Pinpoint the cell where the given text exists, returning its (x, y) midpoint coordinate. 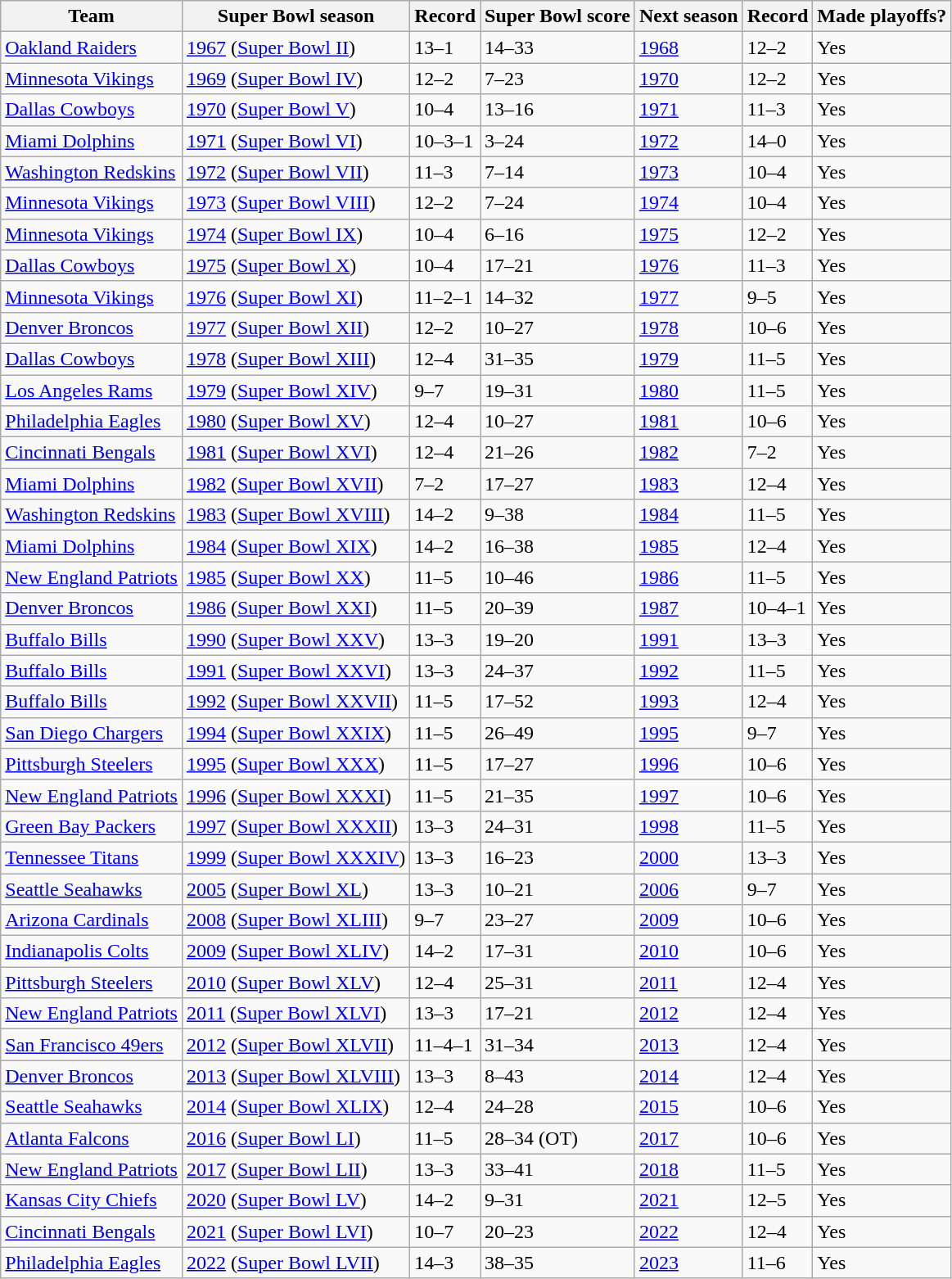
Atlanta Falcons (92, 1138)
10–3–1 (445, 141)
12–5 (778, 1200)
2013 (Super Bowl XLVIII) (296, 1076)
2009 (Super Bowl XLIV) (296, 951)
2010 (688, 951)
Next season (688, 16)
1995 (Super Bowl XXX) (296, 764)
19–20 (558, 639)
24–37 (558, 671)
23–27 (558, 920)
1976 (Super Bowl XI) (296, 296)
1979 (688, 359)
2012 (Super Bowl XLVII) (296, 1045)
Super Bowl score (558, 16)
1986 (Super Bowl XXI) (296, 608)
1991 (688, 639)
Indianapolis Colts (92, 951)
1973 (Super Bowl VIII) (296, 203)
2014 (688, 1076)
1967 (Super Bowl II) (296, 47)
3–24 (558, 141)
2011 (Super Bowl XLVI) (296, 1014)
1981 (688, 422)
1974 (688, 203)
2005 (Super Bowl XL) (296, 888)
1969 (Super Bowl IV) (296, 79)
Arizona Cardinals (92, 920)
2012 (688, 1014)
1971 (Super Bowl VI) (296, 141)
10–46 (558, 577)
13–16 (558, 110)
10–21 (558, 888)
2011 (688, 983)
1995 (688, 733)
2018 (688, 1169)
1982 (688, 453)
2016 (Super Bowl LI) (296, 1138)
Green Bay Packers (92, 826)
1974 (Super Bowl IX) (296, 234)
2015 (688, 1107)
11–4–1 (445, 1045)
21–35 (558, 795)
1981 (Super Bowl XVI) (296, 453)
1997 (Super Bowl XXXII) (296, 826)
11–6 (778, 1263)
1975 (Super Bowl X) (296, 265)
9–31 (558, 1200)
1978 (Super Bowl XIII) (296, 359)
28–34 (OT) (558, 1138)
14–33 (558, 47)
20–23 (558, 1232)
1987 (688, 608)
1978 (688, 328)
Made playoffs? (882, 16)
1968 (688, 47)
Team (92, 16)
2023 (688, 1263)
16–38 (558, 546)
31–35 (558, 359)
1996 (688, 764)
7–14 (558, 172)
Super Bowl season (296, 16)
19–31 (558, 391)
13–1 (445, 47)
21–26 (558, 453)
1993 (688, 702)
14–32 (558, 296)
17–52 (558, 702)
1991 (Super Bowl XXVI) (296, 671)
24–31 (558, 826)
1971 (688, 110)
14–0 (778, 141)
1984 (688, 515)
25–31 (558, 983)
2017 (Super Bowl LII) (296, 1169)
7–23 (558, 79)
2021 (Super Bowl LVI) (296, 1232)
33–41 (558, 1169)
16–23 (558, 857)
6–16 (558, 234)
1982 (Super Bowl XVII) (296, 484)
Los Angeles Rams (92, 391)
1973 (688, 172)
1976 (688, 265)
1992 (688, 671)
2017 (688, 1138)
1996 (Super Bowl XXXI) (296, 795)
10–7 (445, 1232)
24–28 (558, 1107)
1984 (Super Bowl XIX) (296, 546)
31–34 (558, 1045)
Tennessee Titans (92, 857)
2014 (Super Bowl XLIX) (296, 1107)
1977 (688, 296)
1972 (688, 141)
14–3 (445, 1263)
17–31 (558, 951)
1992 (Super Bowl XXVII) (296, 702)
26–49 (558, 733)
1970 (Super Bowl V) (296, 110)
Kansas City Chiefs (92, 1200)
1994 (Super Bowl XXIX) (296, 733)
1990 (Super Bowl XXV) (296, 639)
1980 (Super Bowl XV) (296, 422)
1985 (688, 546)
1983 (Super Bowl XVIII) (296, 515)
2000 (688, 857)
1979 (Super Bowl XIV) (296, 391)
1972 (Super Bowl VII) (296, 172)
2022 (Super Bowl LVII) (296, 1263)
2022 (688, 1232)
1980 (688, 391)
11–2–1 (445, 296)
1998 (688, 826)
2010 (Super Bowl XLV) (296, 983)
38–35 (558, 1263)
20–39 (558, 608)
9–5 (778, 296)
9–38 (558, 515)
2013 (688, 1045)
1983 (688, 484)
1977 (Super Bowl XII) (296, 328)
1999 (Super Bowl XXXIV) (296, 857)
2020 (Super Bowl LV) (296, 1200)
1970 (688, 79)
San Diego Chargers (92, 733)
8–43 (558, 1076)
1997 (688, 795)
2009 (688, 920)
10–4–1 (778, 608)
1985 (Super Bowl XX) (296, 577)
2008 (Super Bowl XLIII) (296, 920)
2021 (688, 1200)
1975 (688, 234)
Oakland Raiders (92, 47)
1986 (688, 577)
7–24 (558, 203)
San Francisco 49ers (92, 1045)
2006 (688, 888)
